Return the [X, Y] coordinate for the center point of the cell that contains the specified text.  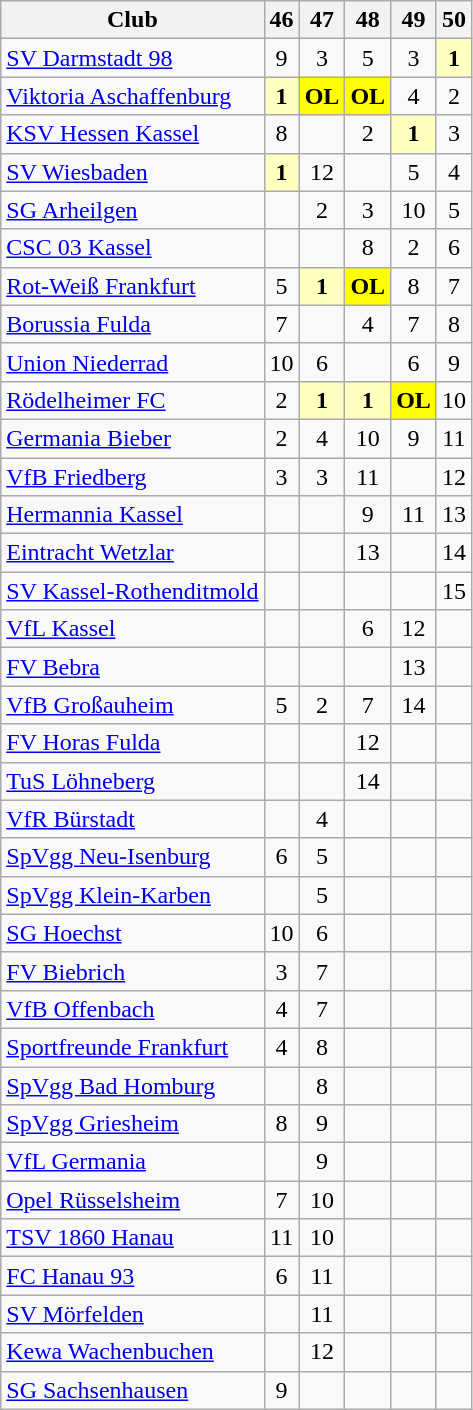
FC Hanau 93 [132, 1276]
VfL Kassel [132, 629]
Borussia Fulda [132, 324]
FV Bebra [132, 667]
VfB Großauheim [132, 705]
Club [132, 20]
47 [322, 20]
SV Wiesbaden [132, 172]
49 [414, 20]
SV Kassel-Rothenditmold [132, 591]
VfB Offenbach [132, 1009]
Sportfreunde Frankfurt [132, 1047]
VfB Friedberg [132, 477]
Germania Bieber [132, 438]
SpVgg Bad Homburg [132, 1085]
SG Hoechst [132, 933]
TuS Löhneberg [132, 781]
Opel Rüsselsheim [132, 1200]
Rot-Weiß Frankfurt [132, 286]
Kewa Wachenbuchen [132, 1352]
SpVgg Klein-Karben [132, 895]
Hermannia Kassel [132, 515]
48 [368, 20]
FV Biebrich [132, 971]
SpVgg Griesheim [132, 1124]
Viktoria Aschaffenburg [132, 96]
SG Arheilgen [132, 210]
15 [454, 591]
Eintracht Wetzlar [132, 553]
Union Niederrad [132, 362]
FV Horas Fulda [132, 743]
TSV 1860 Hanau [132, 1238]
CSC 03 Kassel [132, 248]
VfR Bürstadt [132, 819]
SG Sachsenhausen [132, 1390]
SV Mörfelden [132, 1314]
SpVgg Neu-Isenburg [132, 857]
50 [454, 20]
SV Darmstadt 98 [132, 58]
VfL Germania [132, 1162]
46 [282, 20]
KSV Hessen Kassel [132, 134]
Rödelheimer FC [132, 400]
